Detect which cell encompasses the target text, then output its (x, y) center coordinate. 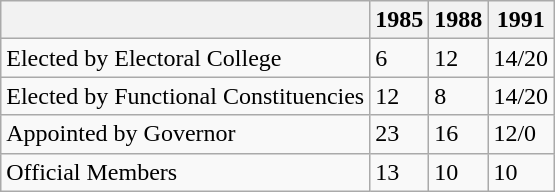
Elected by Functional Constituencies (186, 96)
1985 (400, 20)
Appointed by Governor (186, 134)
1988 (458, 20)
Official Members (186, 172)
8 (458, 96)
Elected by Electoral College (186, 58)
16 (458, 134)
13 (400, 172)
23 (400, 134)
6 (400, 58)
12/0 (521, 134)
1991 (521, 20)
